Scan for the cell matching the given text and deliver its (X, Y) coordinate at center. 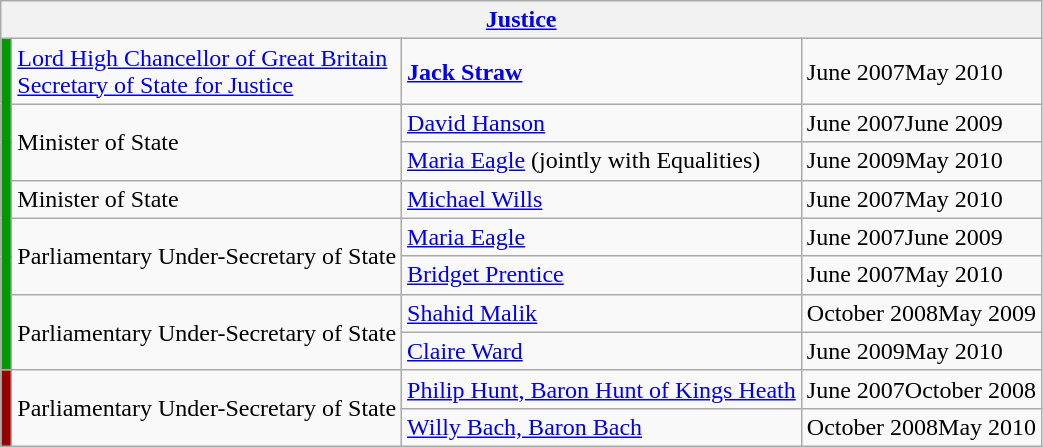
October 2008May 2009 (921, 313)
Philip Hunt, Baron Hunt of Kings Heath (602, 389)
Shahid Malik (602, 313)
Willy Bach, Baron Bach (602, 427)
Maria Eagle (jointly with Equalities) (602, 161)
David Hanson (602, 123)
Michael Wills (602, 199)
Claire Ward (602, 351)
Bridget Prentice (602, 275)
Lord High Chancellor of Great BritainSecretary of State for Justice (207, 72)
Maria Eagle (602, 237)
June 2007October 2008 (921, 389)
Justice (522, 20)
October 2008May 2010 (921, 427)
Jack Straw (602, 72)
